Detect which cell encompasses the target text, then output its (X, Y) center coordinate. 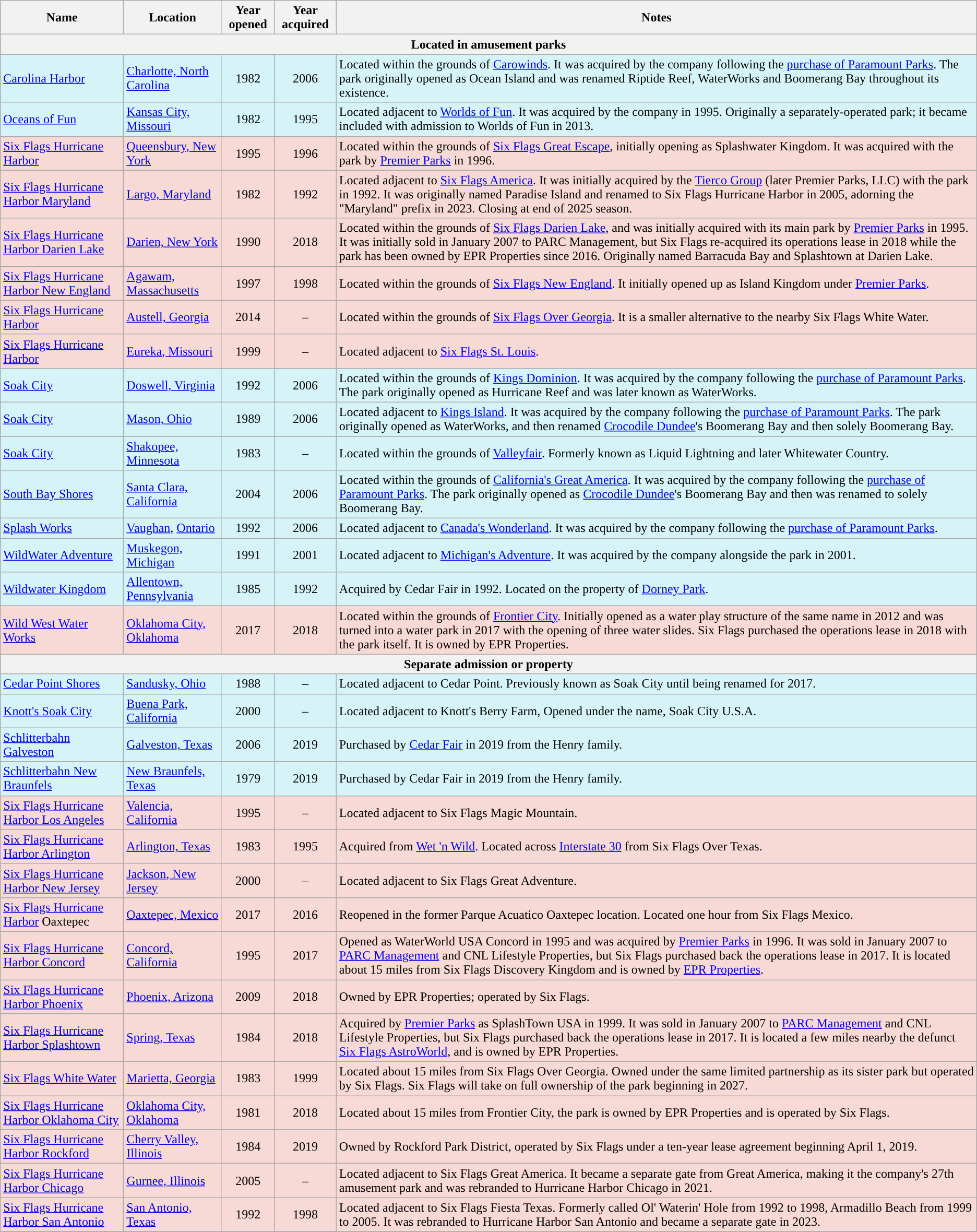
Six Flags Hurricane Harbor Darien Lake (62, 242)
2009 (247, 996)
1996 (305, 153)
Jackson, New Jersey (173, 880)
Wild West Water Works (62, 630)
Six Flags Hurricane Harbor New Jersey (62, 880)
Located within the grounds of Valleyfair. Formerly known as Liquid Lightning and later Whitewater Country. (657, 453)
Owned by EPR Properties; operated by Six Flags. (657, 996)
Location (173, 18)
Arlington, Texas (173, 847)
Located adjacent to Knott's Berry Farm, Opened under the name, Soak City U.S.A. (657, 711)
Queensbury, New York (173, 153)
Mason, Ohio (173, 419)
1989 (247, 419)
1991 (247, 555)
Six Flags Hurricane Harbor Chicago (62, 1181)
Eureka, Missouri (173, 351)
Acquired by Cedar Fair in 1992. Located on the property of Dorney Park. (657, 589)
Allentown, Pennsylvania (173, 589)
Spring, Texas (173, 1038)
1979 (247, 779)
Six Flags Hurricane Harbor Phoenix (62, 996)
Six Flags Hurricane Harbor New England (62, 283)
Oaxtepec, Mexico (173, 915)
Separate admission or property (489, 664)
Six Flags Hurricane Harbor Maryland (62, 194)
Carolina Harbor (62, 78)
Name (62, 18)
Marietta, Georgia (173, 1079)
Located in amusement parks (489, 44)
Located adjacent to Michigan's Adventure. It was acquired by the company alongside the park in 2001. (657, 555)
Santa Clara, California (173, 494)
Darien, New York (173, 242)
1985 (247, 589)
Kansas City, Missouri (173, 119)
Year acquired (305, 18)
Year opened (247, 18)
Buena Park, California (173, 711)
Concord, California (173, 955)
2004 (247, 494)
Six Flags Hurricane Harbor Oklahoma City (62, 1113)
Acquired from Wet 'n Wild. Located across Interstate 30 from Six Flags Over Texas. (657, 847)
Phoenix, Arizona (173, 996)
Six Flags White Water (62, 1079)
Located about 15 miles from Frontier City, the park is owned by EPR Properties and is operated by Six Flags. (657, 1113)
Doswell, Virginia (173, 385)
Located within the grounds of Six Flags New England. It initially opened up as Island Kingdom under Premier Parks. (657, 283)
Located adjacent to Cedar Point. Previously known as Soak City until being renamed for 2017. (657, 684)
2001 (305, 555)
Wildwater Kingdom (62, 589)
Gurnee, Illinois (173, 1181)
Notes (657, 18)
2014 (247, 317)
2005 (247, 1181)
Six Flags Hurricane Harbor Concord (62, 955)
Valencia, California (173, 812)
Largo, Maryland (173, 194)
Agawam, Massachusetts (173, 283)
Splash Works (62, 528)
Cherry Valley, Illinois (173, 1146)
New Braunfels, Texas (173, 779)
Galveston, Texas (173, 744)
Schlitterbahn New Braunfels (62, 779)
San Antonio, Texas (173, 1214)
Oceans of Fun (62, 119)
Charlotte, North Carolina (173, 78)
Located within the grounds of Six Flags Over Georgia. It is a smaller alternative to the nearby Six Flags White Water. (657, 317)
2016 (305, 915)
WildWater Adventure (62, 555)
Reopened in the former Parque Acuatico Oaxtepec location. Located one hour from Six Flags Mexico. (657, 915)
Located adjacent to Six Flags Great Adventure. (657, 880)
Six Flags Hurricane Harbor Splashtown (62, 1038)
Located adjacent to Canada's Wonderland. It was acquired by the company following the purchase of Paramount Parks. (657, 528)
Shakopee, Minnesota (173, 453)
Six Flags Hurricane Harbor San Antonio (62, 1214)
Six Flags Hurricane Harbor Arlington (62, 847)
1988 (247, 684)
Vaughan, Ontario (173, 528)
1981 (247, 1113)
Schlitterbahn Galveston (62, 744)
Six Flags Hurricane Harbor Los Angeles (62, 812)
Cedar Point Shores (62, 684)
1990 (247, 242)
Knott's Soak City (62, 711)
Muskegon, Michigan (173, 555)
Located adjacent to Six Flags St. Louis. (657, 351)
Sandusky, Ohio (173, 684)
Austell, Georgia (173, 317)
Located adjacent to Six Flags Magic Mountain. (657, 812)
1997 (247, 283)
South Bay Shores (62, 494)
Owned by Rockford Park District, operated by Six Flags under a ten-year lease agreement beginning April 1, 2019. (657, 1146)
Six Flags Hurricane Harbor Rockford (62, 1146)
Six Flags Hurricane Harbor Oaxtepec (62, 915)
